Return the (X, Y) coordinate for the center point of the cell that contains the specified text.  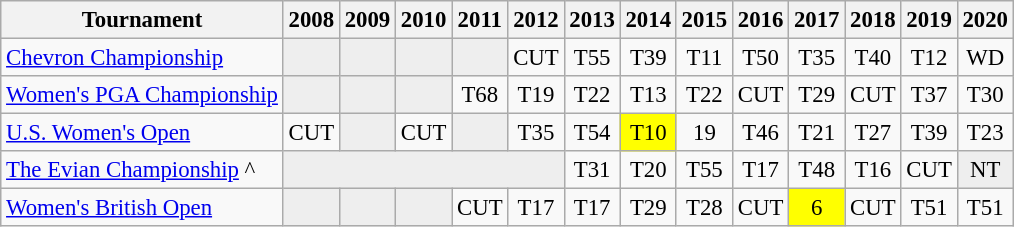
T30 (985, 95)
2018 (873, 20)
T11 (704, 58)
Women's PGA Championship (142, 95)
2014 (648, 20)
T31 (592, 170)
T13 (648, 95)
2017 (817, 20)
Chevron Championship (142, 58)
T12 (929, 58)
T27 (873, 133)
Tournament (142, 20)
T20 (648, 170)
T50 (760, 58)
2016 (760, 20)
T37 (929, 95)
T68 (480, 95)
2012 (536, 20)
NT (985, 170)
T10 (648, 133)
WD (985, 58)
T16 (873, 170)
2008 (311, 20)
T23 (985, 133)
2013 (592, 20)
2019 (929, 20)
T40 (873, 58)
Women's British Open (142, 208)
T54 (592, 133)
T46 (760, 133)
T19 (536, 95)
T48 (817, 170)
2011 (480, 20)
19 (704, 133)
T28 (704, 208)
2010 (424, 20)
6 (817, 208)
2009 (367, 20)
The Evian Championship ^ (142, 170)
2015 (704, 20)
2020 (985, 20)
U.S. Women's Open (142, 133)
T21 (817, 133)
